Detect which cell encompasses the target text, then output its (X, Y) center coordinate. 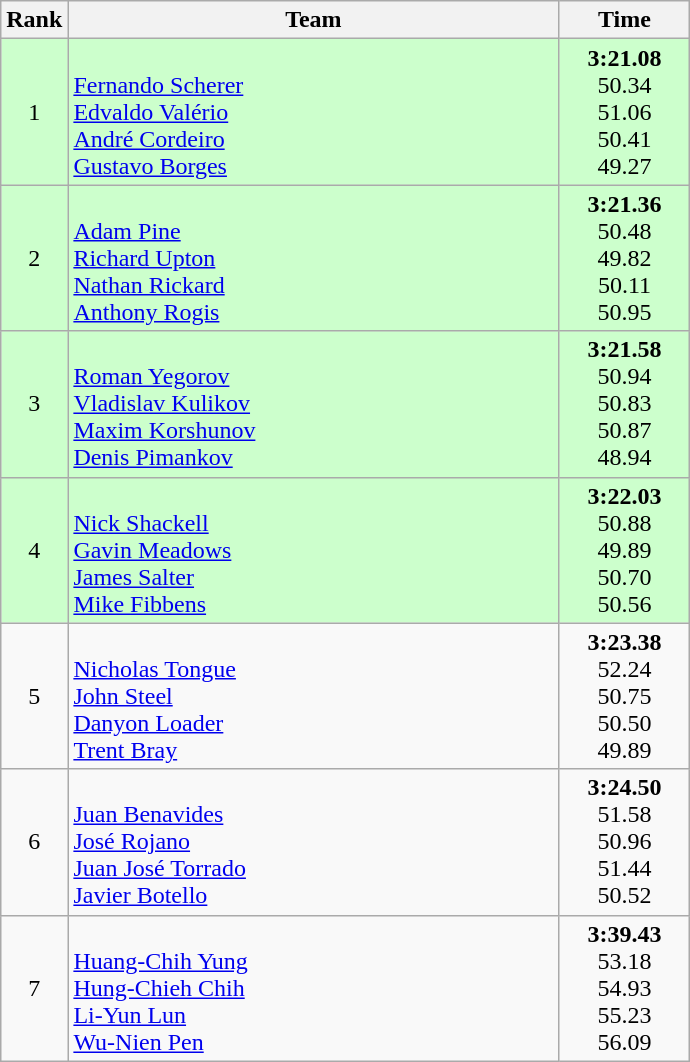
Juan BenavidesJosé RojanoJuan José TorradoJavier Botello (314, 842)
3:23.3852.2450.7550.5049.89 (624, 696)
3:21.5850.9450.8350.8748.94 (624, 404)
3:21.3650.4849.8250.1150.95 (624, 258)
Fernando SchererEdvaldo ValérioAndré CordeiroGustavo Borges (314, 112)
Nick ShackellGavin MeadowsJames SalterMike Fibbens (314, 550)
Nicholas TongueJohn SteelDanyon LoaderTrent Bray (314, 696)
3:39.4353.1854.9355.2356.09 (624, 988)
Huang-Chih YungHung-Chieh ChihLi-Yun LunWu-Nien Pen (314, 988)
Adam PineRichard UptonNathan RickardAnthony Rogis (314, 258)
6 (34, 842)
5 (34, 696)
Team (314, 20)
4 (34, 550)
Roman YegorovVladislav KulikovMaxim KorshunovDenis Pimankov (314, 404)
7 (34, 988)
1 (34, 112)
Rank (34, 20)
Time (624, 20)
3:21.0850.3451.0650.4149.27 (624, 112)
2 (34, 258)
3 (34, 404)
3:22.0350.8849.8950.7050.56 (624, 550)
3:24.5051.5850.9651.4450.52 (624, 842)
